Pinpoint the cell where the given text exists, returning its (X, Y) midpoint coordinate. 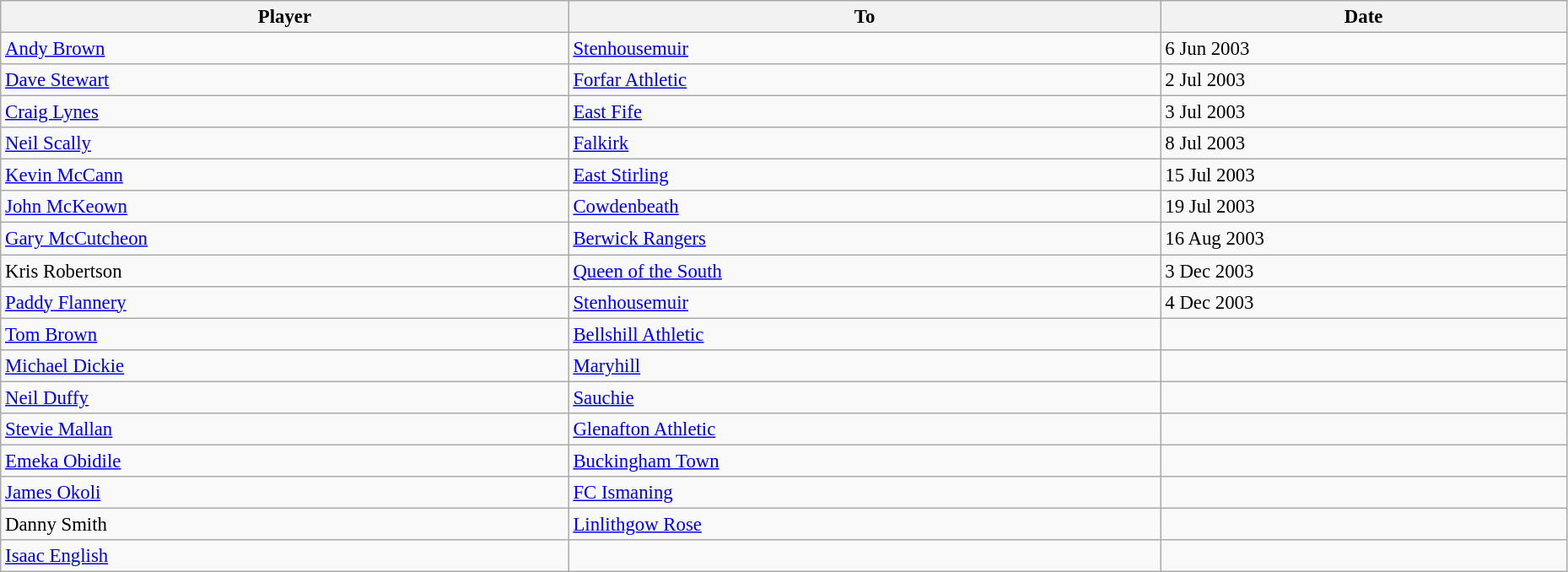
Michael Dickie (285, 365)
6 Jun 2003 (1363, 49)
Date (1363, 17)
Player (285, 17)
FC Ismaning (865, 493)
Sauchie (865, 397)
3 Jul 2003 (1363, 112)
Maryhill (865, 365)
Neil Scally (285, 143)
Danny Smith (285, 524)
Forfar Athletic (865, 80)
Linlithgow Rose (865, 524)
Gary McCutcheon (285, 239)
James Okoli (285, 493)
19 Jul 2003 (1363, 207)
Tom Brown (285, 334)
Emeka Obidile (285, 461)
East Stirling (865, 175)
Craig Lynes (285, 112)
Berwick Rangers (865, 239)
To (865, 17)
15 Jul 2003 (1363, 175)
Cowdenbeath (865, 207)
4 Dec 2003 (1363, 302)
Queen of the South (865, 271)
Glenafton Athletic (865, 429)
3 Dec 2003 (1363, 271)
John McKeown (285, 207)
Falkirk (865, 143)
Buckingham Town (865, 461)
Isaac English (285, 556)
Kris Robertson (285, 271)
Dave Stewart (285, 80)
Kevin McCann (285, 175)
16 Aug 2003 (1363, 239)
Neil Duffy (285, 397)
East Fife (865, 112)
8 Jul 2003 (1363, 143)
Paddy Flannery (285, 302)
Andy Brown (285, 49)
Stevie Mallan (285, 429)
2 Jul 2003 (1363, 80)
Bellshill Athletic (865, 334)
